Pinpoint the cell where the given text exists, returning its [X, Y] midpoint coordinate. 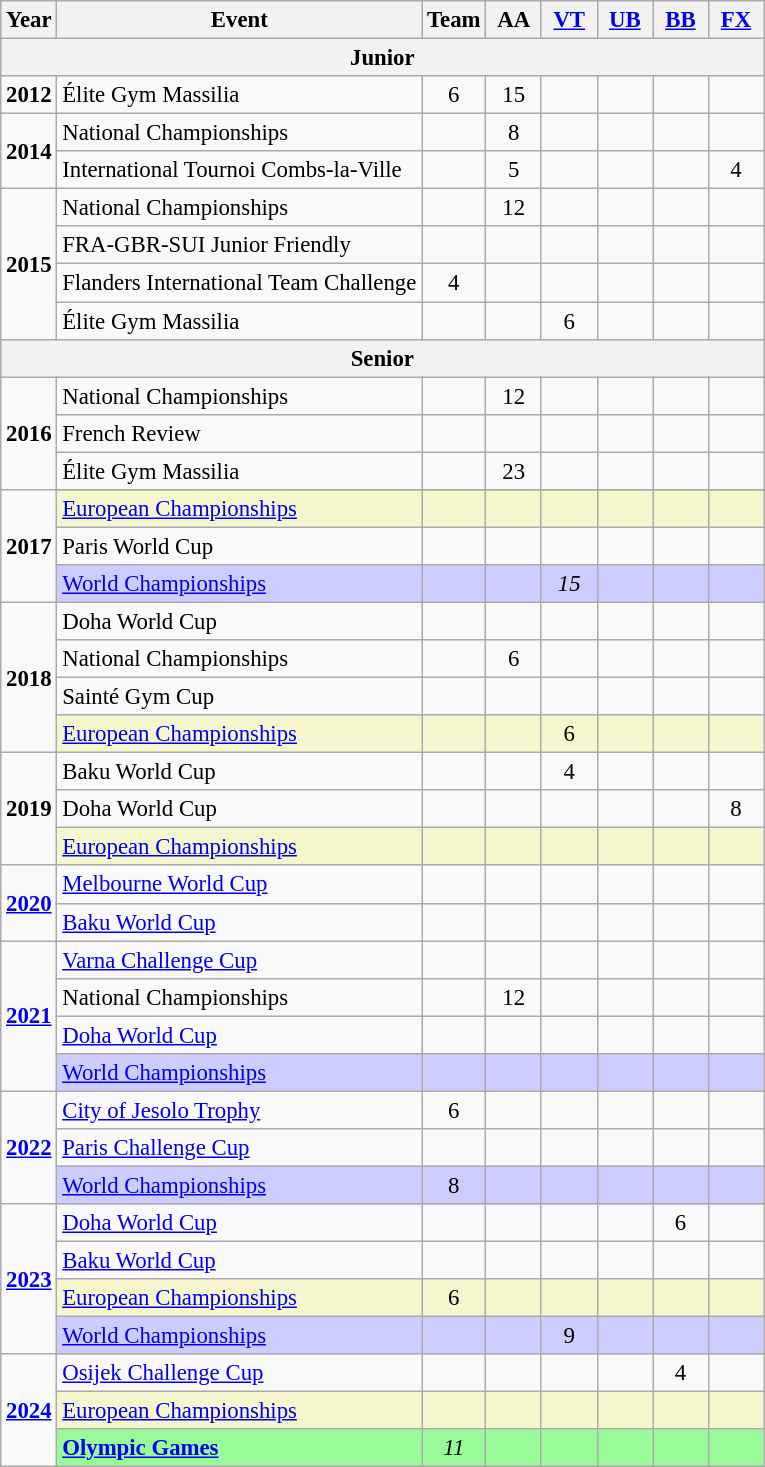
City of Jesolo Trophy [240, 1110]
2015 [29, 264]
2012 [29, 95]
Senior [382, 358]
UB [625, 20]
2024 [29, 1410]
5 [514, 170]
FX [736, 20]
AA [514, 20]
Melbourne World Cup [240, 885]
Paris World Cup [240, 546]
Flanders International Team Challenge [240, 283]
2017 [29, 546]
Osijek Challenge Cup [240, 1373]
2018 [29, 677]
9 [569, 1336]
2014 [29, 152]
FRA-GBR-SUI Junior Friendly [240, 245]
French Review [240, 433]
Junior [382, 58]
Team [454, 20]
23 [514, 471]
Year [29, 20]
Event [240, 20]
BB [681, 20]
Paris Challenge Cup [240, 1148]
VT [569, 20]
2022 [29, 1148]
2023 [29, 1279]
2020 [29, 904]
International Tournoi Combs-la-Ville [240, 170]
Varna Challenge Cup [240, 960]
2019 [29, 810]
Sainté Gym Cup [240, 697]
2021 [29, 1016]
2016 [29, 434]
